Output the (x, y) coordinate of the center of the cell containing the given text.  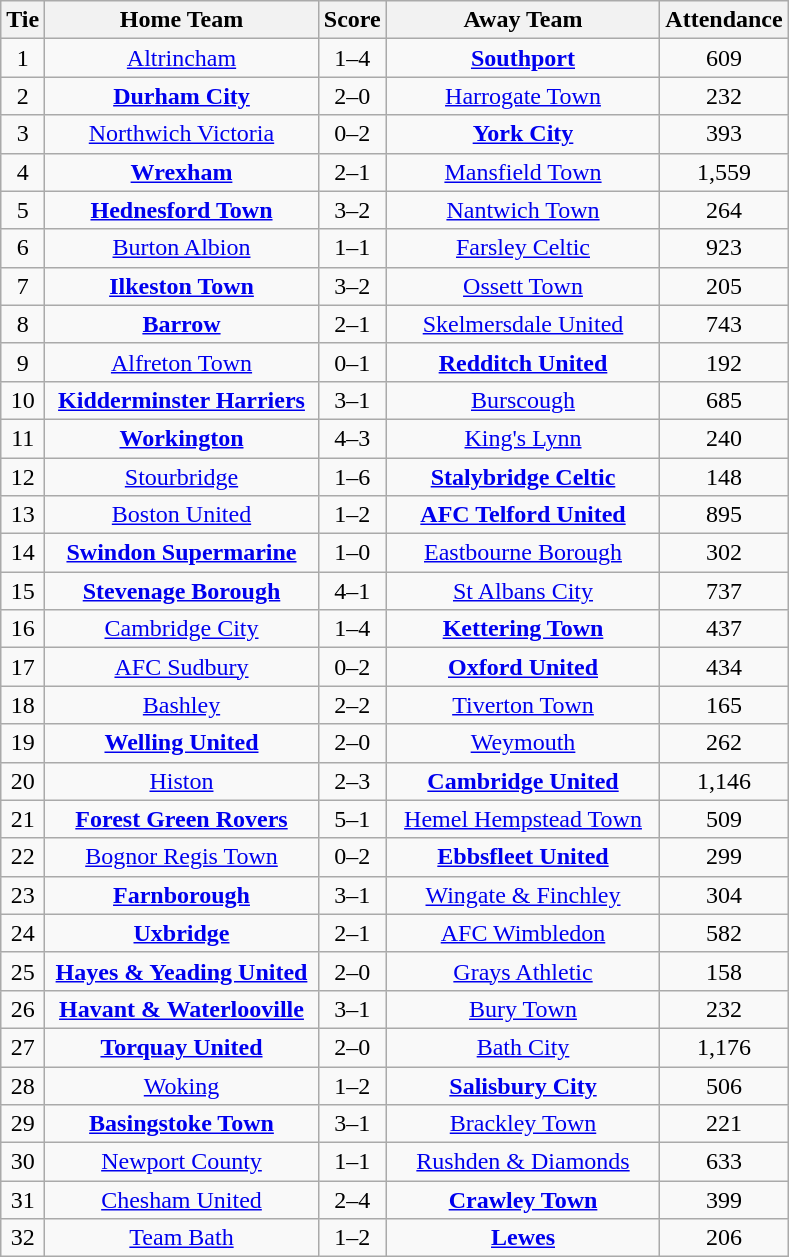
Score (352, 20)
Basingstoke Town (182, 1124)
AFC Sudbury (182, 667)
Forest Green Rovers (182, 819)
Ilkeston Town (182, 286)
Ebbsfleet United (523, 857)
148 (724, 477)
434 (724, 667)
19 (23, 743)
1,176 (724, 1047)
Havant & Waterlooville (182, 1009)
302 (724, 553)
Tiverton Town (523, 705)
24 (23, 933)
4–3 (352, 438)
4–1 (352, 591)
Ossett Town (523, 286)
895 (724, 515)
Wingate & Finchley (523, 895)
1,559 (724, 172)
158 (724, 971)
2 (23, 96)
9 (23, 362)
262 (724, 743)
31 (23, 1200)
Alfreton Town (182, 362)
1–0 (352, 553)
192 (724, 362)
14 (23, 553)
506 (724, 1085)
Stevenage Borough (182, 591)
Hemel Hempstead Town (523, 819)
22 (23, 857)
Team Bath (182, 1238)
Stourbridge (182, 477)
Redditch United (523, 362)
30 (23, 1162)
1 (23, 58)
Uxbridge (182, 933)
AFC Telford United (523, 515)
2–2 (352, 705)
264 (724, 210)
Brackley Town (523, 1124)
Workington (182, 438)
399 (724, 1200)
15 (23, 591)
Mansfield Town (523, 172)
Barrow (182, 324)
Chesham United (182, 1200)
Kidderminster Harriers (182, 400)
Welling United (182, 743)
205 (724, 286)
Northwich Victoria (182, 134)
11 (23, 438)
Woking (182, 1085)
393 (724, 134)
221 (724, 1124)
St Albans City (523, 591)
26 (23, 1009)
20 (23, 781)
16 (23, 629)
1,146 (724, 781)
Lewes (523, 1238)
743 (724, 324)
240 (724, 438)
8 (23, 324)
Swindon Supermarine (182, 553)
10 (23, 400)
Torquay United (182, 1047)
Farsley Celtic (523, 248)
582 (724, 933)
Newport County (182, 1162)
18 (23, 705)
Hednesford Town (182, 210)
5 (23, 210)
Histon (182, 781)
4 (23, 172)
32 (23, 1238)
Altrincham (182, 58)
685 (724, 400)
Boston United (182, 515)
Crawley Town (523, 1200)
299 (724, 857)
633 (724, 1162)
Nantwich Town (523, 210)
3 (23, 134)
609 (724, 58)
5–1 (352, 819)
Bury Town (523, 1009)
Durham City (182, 96)
Hayes & Yeading United (182, 971)
Cambridge United (523, 781)
25 (23, 971)
437 (724, 629)
23 (23, 895)
Kettering Town (523, 629)
12 (23, 477)
28 (23, 1085)
Tie (23, 20)
Wrexham (182, 172)
Burscough (523, 400)
737 (724, 591)
Rushden & Diamonds (523, 1162)
Bath City (523, 1047)
1–6 (352, 477)
17 (23, 667)
Attendance (724, 20)
27 (23, 1047)
923 (724, 248)
Bognor Regis Town (182, 857)
21 (23, 819)
Oxford United (523, 667)
York City (523, 134)
13 (23, 515)
AFC Wimbledon (523, 933)
Weymouth (523, 743)
2–4 (352, 1200)
Salisbury City (523, 1085)
Skelmersdale United (523, 324)
304 (724, 895)
2–3 (352, 781)
509 (724, 819)
Farnborough (182, 895)
Southport (523, 58)
Stalybridge Celtic (523, 477)
206 (724, 1238)
7 (23, 286)
Burton Albion (182, 248)
0–1 (352, 362)
Bashley (182, 705)
29 (23, 1124)
6 (23, 248)
Home Team (182, 20)
165 (724, 705)
Eastbourne Borough (523, 553)
King's Lynn (523, 438)
Away Team (523, 20)
Cambridge City (182, 629)
Harrogate Town (523, 96)
Grays Athletic (523, 971)
